Extract the (X, Y) coordinate from the center of the cell holding the provided text.  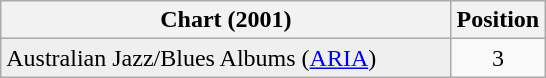
Position (498, 20)
Australian Jazz/Blues Albums (ARIA) (226, 58)
3 (498, 58)
Chart (2001) (226, 20)
